Output the [X, Y] coordinate of the center of the cell containing the given text.  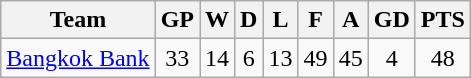
F [316, 20]
GD [392, 20]
49 [316, 58]
6 [249, 58]
4 [392, 58]
Bangkok Bank [78, 58]
14 [218, 58]
W [218, 20]
48 [442, 58]
Team [78, 20]
L [280, 20]
45 [350, 58]
33 [177, 58]
D [249, 20]
PTS [442, 20]
13 [280, 58]
A [350, 20]
GP [177, 20]
